Find where the given text appears and provide that cell's center as (x, y) coordinate. 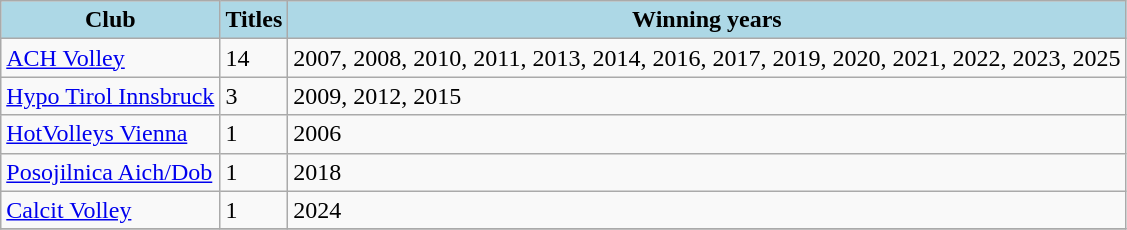
2006 (707, 134)
ACH Volley (110, 58)
Hypo Tirol Innsbruck (110, 96)
Titles (254, 20)
2024 (707, 210)
Calcit Volley (110, 210)
Club (110, 20)
Winning years (707, 20)
2018 (707, 172)
Posojilnica Aich/Dob (110, 172)
14 (254, 58)
3 (254, 96)
2009, 2012, 2015 (707, 96)
2007, 2008, 2010, 2011, 2013, 2014, 2016, 2017, 2019, 2020, 2021, 2022, 2023, 2025 (707, 58)
HotVolleys Vienna (110, 134)
